Pinpoint the cell where the given text exists, returning its (x, y) midpoint coordinate. 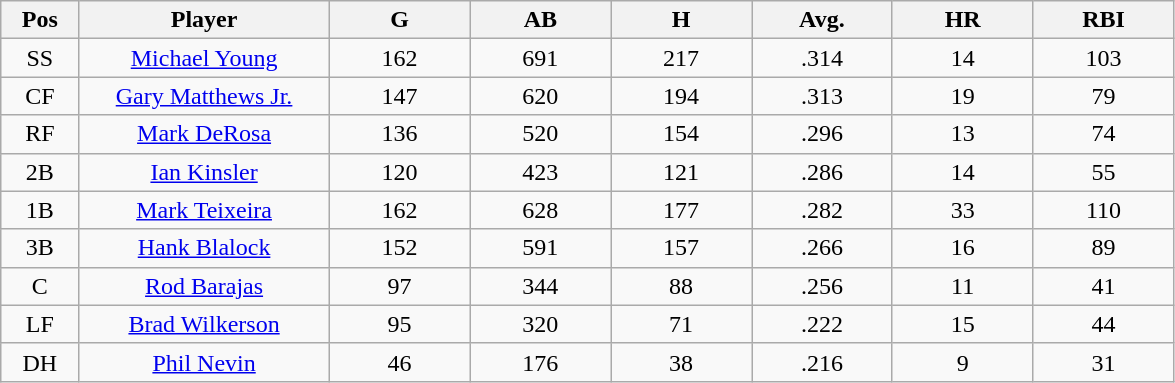
31 (1104, 362)
74 (1104, 134)
95 (400, 324)
136 (400, 134)
.222 (822, 324)
Player (204, 20)
217 (682, 58)
Avg. (822, 20)
2B (40, 172)
.296 (822, 134)
Mark DeRosa (204, 134)
177 (682, 210)
79 (1104, 96)
CF (40, 96)
SS (40, 58)
44 (1104, 324)
591 (540, 248)
520 (540, 134)
1B (40, 210)
89 (1104, 248)
16 (962, 248)
Hank Blalock (204, 248)
.282 (822, 210)
38 (682, 362)
DH (40, 362)
Michael Young (204, 58)
120 (400, 172)
55 (1104, 172)
.314 (822, 58)
.286 (822, 172)
147 (400, 96)
Mark Teixeira (204, 210)
19 (962, 96)
13 (962, 134)
Ian Kinsler (204, 172)
33 (962, 210)
AB (540, 20)
RBI (1104, 20)
RF (40, 134)
.256 (822, 286)
628 (540, 210)
Brad Wilkerson (204, 324)
.216 (822, 362)
691 (540, 58)
.313 (822, 96)
46 (400, 362)
G (400, 20)
423 (540, 172)
194 (682, 96)
3B (40, 248)
C (40, 286)
344 (540, 286)
88 (682, 286)
110 (1104, 210)
157 (682, 248)
121 (682, 172)
103 (1104, 58)
11 (962, 286)
Phil Nevin (204, 362)
.266 (822, 248)
176 (540, 362)
152 (400, 248)
Gary Matthews Jr. (204, 96)
Pos (40, 20)
620 (540, 96)
HR (962, 20)
154 (682, 134)
71 (682, 324)
Rod Barajas (204, 286)
15 (962, 324)
LF (40, 324)
97 (400, 286)
41 (1104, 286)
320 (540, 324)
H (682, 20)
9 (962, 362)
